Return (X, Y) of the center of cell containing provided text 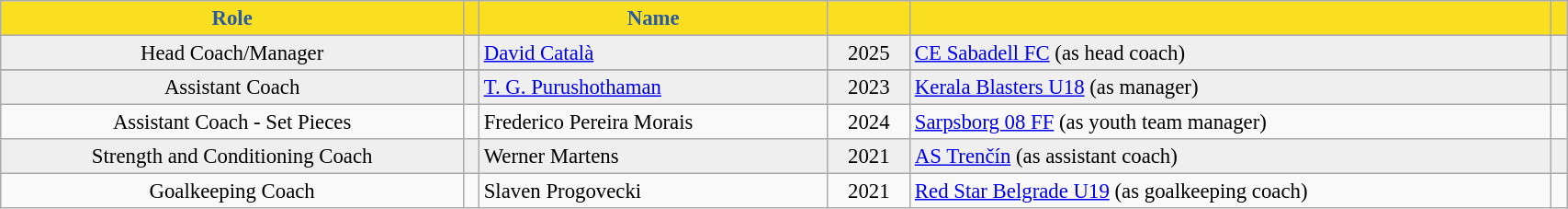
Role (232, 18)
2024 (869, 122)
Slaven Progovecki (653, 192)
2025 (869, 53)
Strength and Conditioning Coach (232, 157)
Assistant Coach (232, 87)
T. G. Purushothaman (653, 87)
Frederico Pereira Morais (653, 122)
Kerala Blasters U18 (as manager) (1231, 87)
Red Star Belgrade U19 (as goalkeeping coach) (1231, 192)
David Català (653, 53)
Assistant Coach - Set Pieces (232, 122)
Goalkeeping Coach (232, 192)
Werner Martens (653, 157)
2023 (869, 87)
AS Trenčín (as assistant coach) (1231, 157)
Name (653, 18)
CE Sabadell FC (as head coach) (1231, 53)
Sarpsborg 08 FF (as youth team manager) (1231, 122)
Head Coach/Manager (232, 53)
